Determine the [X, Y] coordinate at the center of the cell enclosing the given text.  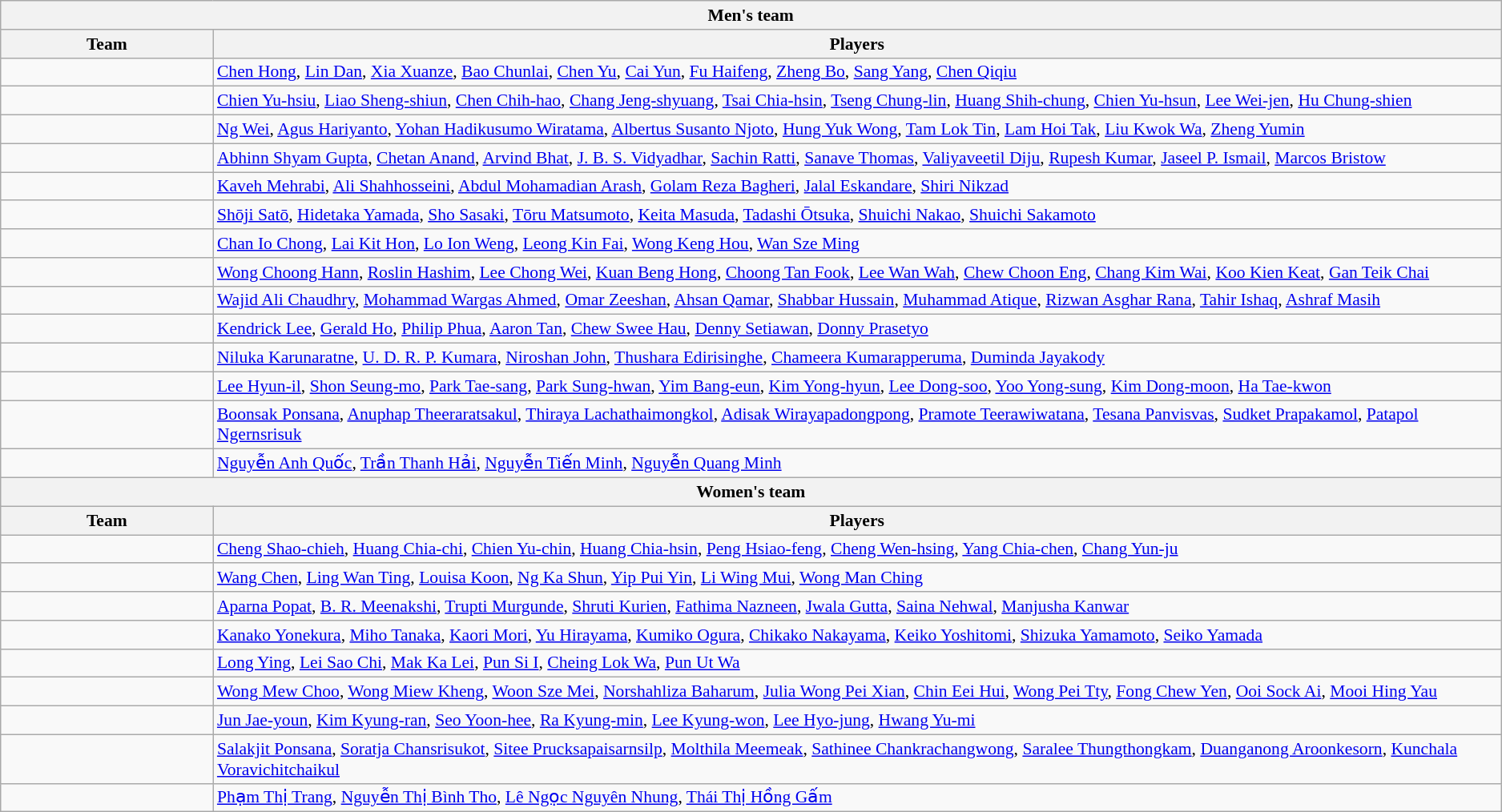
Lee Hyun-il, Shon Seung-mo, Park Tae-sang, Park Sung-hwan, Yim Bang-eun, Kim Yong-hyun, Lee Dong-soo, Yoo Yong-sung, Kim Dong-moon, Ha Tae-kwon [857, 386]
Ng Wei, Agus Hariyanto, Yohan Hadikusumo Wiratama, Albertus Susanto Njoto, Hung Yuk Wong, Tam Lok Tin, Lam Hoi Tak, Liu Kwok Wa, Zheng Yumin [857, 130]
Men's team [751, 15]
Aparna Popat, B. R. Meenakshi, Trupti Murgunde, Shruti Kurien, Fathima Nazneen, Jwala Gutta, Saina Nehwal, Manjusha Kanwar [857, 606]
Chen Hong, Lin Dan, Xia Xuanze, Bao Chunlai, Chen Yu, Cai Yun, Fu Haifeng, Zheng Bo, Sang Yang, Chen Qiqiu [857, 72]
Nguyễn Anh Quốc, Trần Thanh Hải, Nguyễn Tiến Minh, Nguyễn Quang Minh [857, 464]
Wang Chen, Ling Wan Ting, Louisa Koon, Ng Ka Shun, Yip Pui Yin, Li Wing Mui, Wong Man Ching [857, 578]
Long Ying, Lei Sao Chi, Mak Ka Lei, Pun Si I, Cheing Lok Wa, Pun Ut Wa [857, 663]
Women's team [751, 492]
Jun Jae-youn, Kim Kyung-ran, Seo Yoon-hee, Ra Kyung-min, Lee Kyung-won, Lee Hyo-jung, Hwang Yu-mi [857, 721]
Shōji Satō, Hidetaka Yamada, Sho Sasaki, Tōru Matsumoto, Keita Masuda, Tadashi Ōtsuka, Shuichi Nakao, Shuichi Sakamoto [857, 215]
Cheng Shao-chieh, Huang Chia-chi, Chien Yu-chin, Huang Chia-hsin, Peng Hsiao-feng, Cheng Wen-hsing, Yang Chia-chen, Chang Yun-ju [857, 549]
Kendrick Lee, Gerald Ho, Philip Phua, Aaron Tan, Chew Swee Hau, Denny Setiawan, Donny Prasetyo [857, 329]
Kaveh Mehrabi, Ali Shahhosseini, Abdul Mohamadian Arash, Golam Reza Bagheri, Jalal Eskandare, Shiri Nikzad [857, 187]
Phạm Thị Trang, Nguyễn Thị Bình Tho, Lê Ngọc Nguyên Nhung, Thái Thị Hồng Gấm [857, 798]
Kanako Yonekura, Miho Tanaka, Kaori Mori, Yu Hirayama, Kumiko Ogura, Chikako Nakayama, Keiko Yoshitomi, Shizuka Yamamoto, Seiko Yamada [857, 635]
Niluka Karunaratne, U. D. R. P. Kumara, Niroshan John, Thushara Edirisinghe, Chameera Kumarapperuma, Duminda Jayakody [857, 358]
Chan Io Chong, Lai Kit Hon, Lo Ion Weng, Leong Kin Fai, Wong Keng Hou, Wan Sze Ming [857, 243]
Wajid Ali Chaudhry, Mohammad Wargas Ahmed, Omar Zeeshan, Ahsan Qamar, Shabbar Hussain, Muhammad Atique, Rizwan Asghar Rana, Tahir Ishaq, Ashraf Masih [857, 300]
